Pinpoint the cell where the given text exists, returning its (x, y) midpoint coordinate. 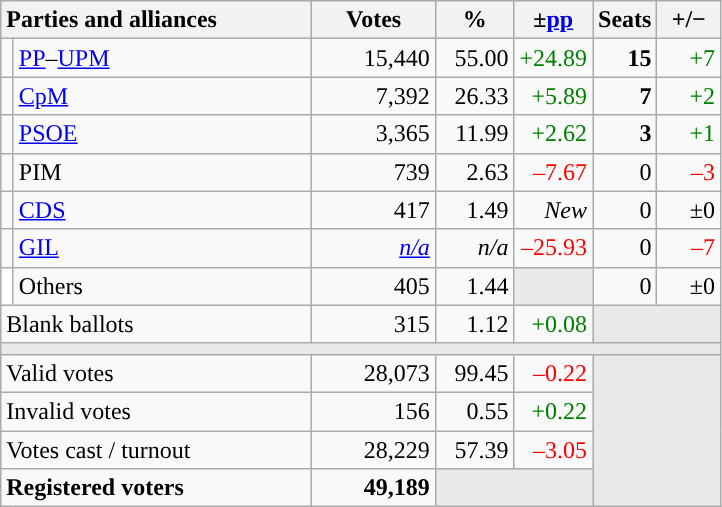
28,073 (374, 373)
3,365 (374, 134)
417 (374, 210)
55.00 (474, 58)
PIM (162, 172)
3 (625, 134)
15,440 (374, 58)
Parties and alliances (156, 20)
Votes cast / turnout (156, 449)
99.45 (474, 373)
–25.93 (554, 248)
–7 (689, 248)
PP–UPM (162, 58)
57.39 (474, 449)
28,229 (374, 449)
+/− (689, 20)
15 (625, 58)
Seats (625, 20)
–3.05 (554, 449)
±pp (554, 20)
2.63 (474, 172)
PSOE (162, 134)
+1 (689, 134)
7,392 (374, 96)
GIL (162, 248)
1.44 (474, 286)
Votes (374, 20)
New (554, 210)
+2 (689, 96)
Invalid votes (156, 411)
% (474, 20)
Others (162, 286)
–7.67 (554, 172)
Valid votes (156, 373)
26.33 (474, 96)
49,189 (374, 488)
Blank ballots (156, 324)
156 (374, 411)
11.99 (474, 134)
+24.89 (554, 58)
–0.22 (554, 373)
1.49 (474, 210)
+2.62 (554, 134)
405 (374, 286)
0.55 (474, 411)
739 (374, 172)
+5.89 (554, 96)
Registered voters (156, 488)
+0.08 (554, 324)
CpM (162, 96)
7 (625, 96)
+7 (689, 58)
+0.22 (554, 411)
315 (374, 324)
–3 (689, 172)
1.12 (474, 324)
CDS (162, 210)
